Identify which cell holds the provided text, then report its (x, y) central coordinate. 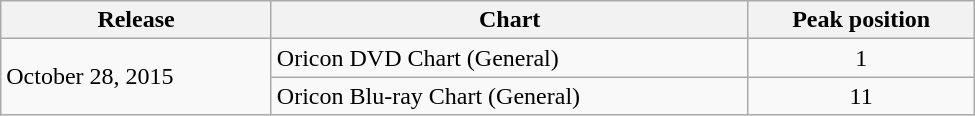
Oricon Blu-ray Chart (General) (510, 96)
Chart (510, 20)
October 28, 2015 (136, 77)
Peak position (861, 20)
11 (861, 96)
Release (136, 20)
1 (861, 58)
Oricon DVD Chart (General) (510, 58)
